Identify which cell holds the provided text, then report its (x, y) central coordinate. 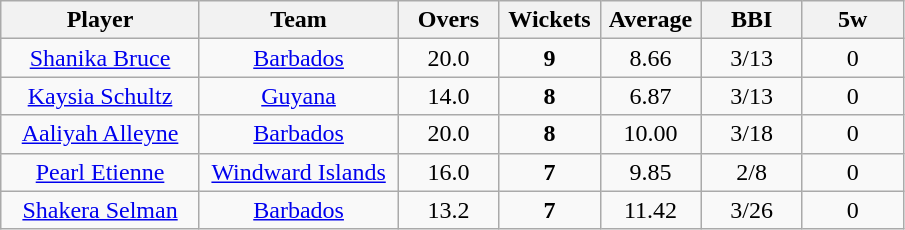
Team (298, 20)
11.42 (650, 210)
Shakera Selman (100, 210)
9 (550, 58)
Wickets (550, 20)
Overs (448, 20)
Shanika Bruce (100, 58)
3/26 (752, 210)
16.0 (448, 172)
6.87 (650, 96)
14.0 (448, 96)
Kaysia Schultz (100, 96)
2/8 (752, 172)
Player (100, 20)
Guyana (298, 96)
Average (650, 20)
8.66 (650, 58)
BBI (752, 20)
Windward Islands (298, 172)
10.00 (650, 134)
5w (852, 20)
Pearl Etienne (100, 172)
3/18 (752, 134)
13.2 (448, 210)
Aaliyah Alleyne (100, 134)
9.85 (650, 172)
